Output the [X, Y] coordinate of the center of the cell containing the given text.  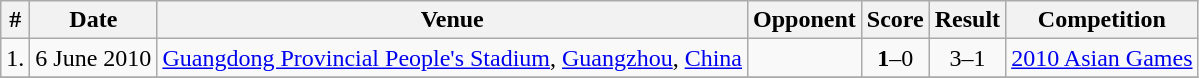
Opponent [805, 20]
Result [967, 20]
6 June 2010 [94, 58]
2010 Asian Games [1102, 58]
Score [895, 20]
3–1 [967, 58]
# [16, 20]
Venue [452, 20]
Guangdong Provincial People's Stadium, Guangzhou, China [452, 58]
1. [16, 58]
Date [94, 20]
Competition [1102, 20]
1–0 [895, 58]
